Search for the cell housing the specified text and yield its [X, Y] center coordinate. 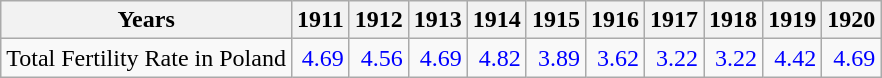
1916 [614, 20]
1911 [320, 20]
Total Fertility Rate in Poland [146, 58]
1913 [438, 20]
3.89 [556, 58]
1918 [734, 20]
4.56 [378, 58]
1920 [852, 20]
1914 [496, 20]
4.42 [792, 58]
3.62 [614, 58]
4.82 [496, 58]
1917 [674, 20]
1915 [556, 20]
1919 [792, 20]
1912 [378, 20]
Years [146, 20]
